Extract the [X, Y] coordinate from the center of the cell holding the provided text.  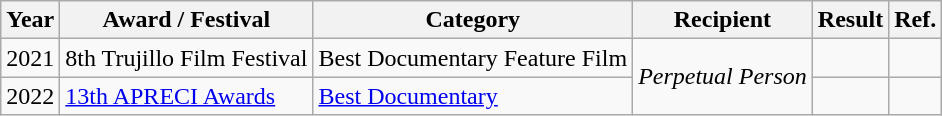
Category [473, 20]
Award / Festival [186, 20]
Perpetual Person [723, 77]
8th Trujillo Film Festival [186, 58]
Year [30, 20]
2022 [30, 96]
Best Documentary Feature Film [473, 58]
Result [850, 20]
Ref. [916, 20]
2021 [30, 58]
Recipient [723, 20]
Best Documentary [473, 96]
13th APRECI Awards [186, 96]
